Capture the cell that displays the provided text and extract its (X, Y) central coordinate. 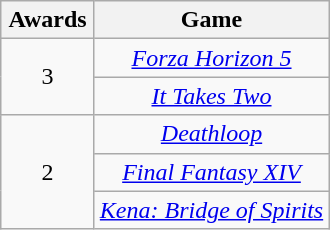
Awards (48, 20)
3 (48, 77)
Forza Horizon 5 (211, 58)
Kena: Bridge of Spirits (211, 210)
Deathloop (211, 134)
Game (211, 20)
2 (48, 172)
Final Fantasy XIV (211, 172)
It Takes Two (211, 96)
